Provide the [x, y] coordinate of the cell's center where the given text is located.  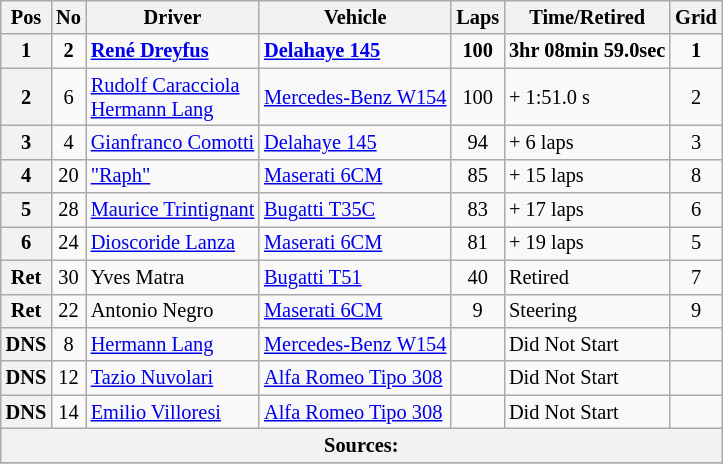
Emilio Villoresi [172, 412]
Gianfranco Comotti [172, 142]
Yves Matra [172, 277]
+ 17 laps [587, 210]
+ 19 laps [587, 243]
94 [478, 142]
Pos [26, 17]
+ 6 laps [587, 142]
+ 1:51.0 s [587, 97]
Retired [587, 277]
7 [696, 277]
Time/Retired [587, 17]
83 [478, 210]
Tazio Nuvolari [172, 378]
14 [68, 412]
20 [68, 176]
René Dreyfus [172, 51]
85 [478, 176]
Grid [696, 17]
Rudolf Caracciola Hermann Lang [172, 97]
Dioscoride Lanza [172, 243]
Sources: [362, 445]
Vehicle [355, 17]
81 [478, 243]
28 [68, 210]
Antonio Negro [172, 311]
Bugatti T51 [355, 277]
"Raph" [172, 176]
40 [478, 277]
3hr 08min 59.0sec [587, 51]
Maurice Trintignant [172, 210]
Driver [172, 17]
12 [68, 378]
Hermann Lang [172, 344]
Steering [587, 311]
Laps [478, 17]
+ 15 laps [587, 176]
Bugatti T35C [355, 210]
30 [68, 277]
No [68, 17]
24 [68, 243]
22 [68, 311]
